Return (X, Y) of the center of cell containing provided text 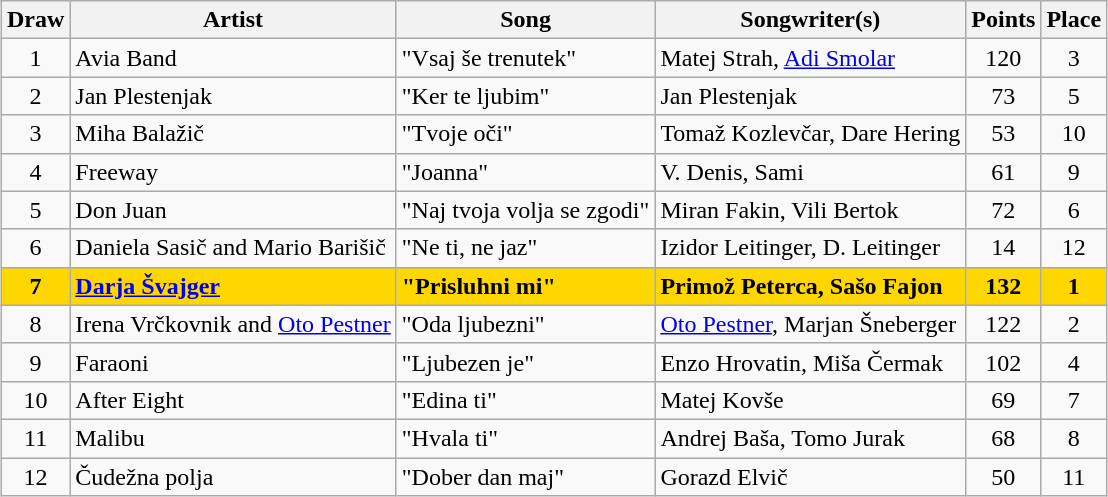
Don Juan (233, 210)
50 (1004, 477)
Place (1074, 20)
Songwriter(s) (810, 20)
Daniela Sasič and Mario Barišič (233, 248)
61 (1004, 172)
Andrej Baša, Tomo Jurak (810, 438)
Izidor Leitinger, D. Leitinger (810, 248)
"Edina ti" (526, 400)
69 (1004, 400)
Primož Peterca, Sašo Fajon (810, 286)
"Ne ti, ne jaz" (526, 248)
"Naj tvoja volja se zgodi" (526, 210)
After Eight (233, 400)
Malibu (233, 438)
Oto Pestner, Marjan Šneberger (810, 324)
132 (1004, 286)
"Vsaj še trenutek" (526, 58)
"Prisluhni mi" (526, 286)
"Tvoje oči" (526, 134)
Miran Fakin, Vili Bertok (810, 210)
Enzo Hrovatin, Miša Čermak (810, 362)
Matej Kovše (810, 400)
Draw (35, 20)
14 (1004, 248)
"Dober dan maj" (526, 477)
Avia Band (233, 58)
Tomaž Kozlevčar, Dare Hering (810, 134)
Artist (233, 20)
"Ker te ljubim" (526, 96)
102 (1004, 362)
120 (1004, 58)
"Joanna" (526, 172)
53 (1004, 134)
Gorazd Elvič (810, 477)
Irena Vrčkovnik and Oto Pestner (233, 324)
Miha Balažič (233, 134)
"Hvala ti" (526, 438)
Points (1004, 20)
Song (526, 20)
72 (1004, 210)
V. Denis, Sami (810, 172)
Freeway (233, 172)
"Oda ljubezni" (526, 324)
Matej Strah, Adi Smolar (810, 58)
68 (1004, 438)
Darja Švajger (233, 286)
122 (1004, 324)
Faraoni (233, 362)
73 (1004, 96)
Čudežna polja (233, 477)
"Ljubezen je" (526, 362)
